Extract the [X, Y] coordinate from the center of the cell holding the provided text.  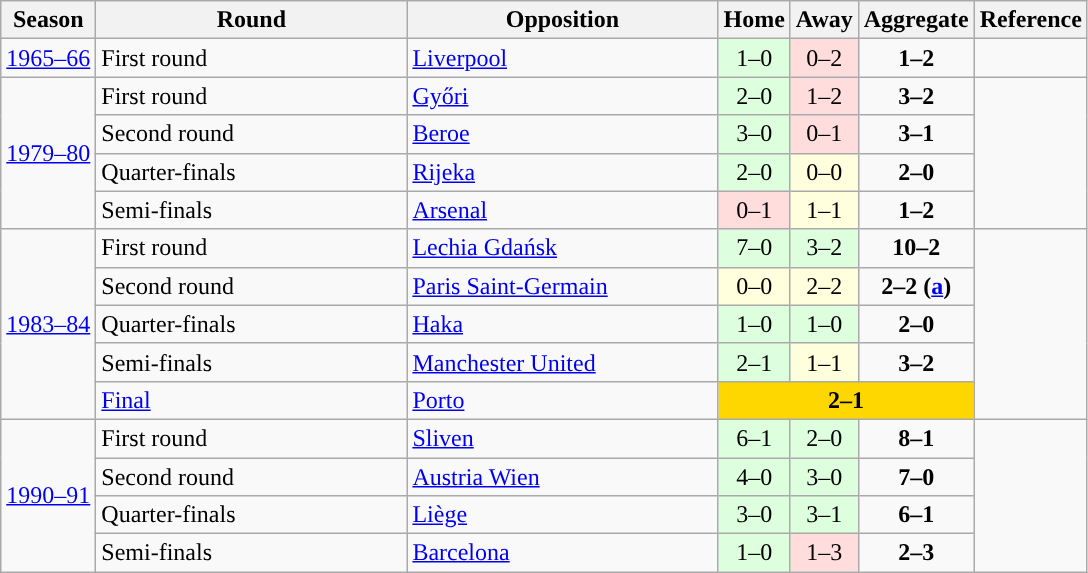
Reference [1030, 20]
Győri [562, 96]
Liverpool [562, 58]
Home [754, 20]
1965–66 [48, 58]
1983–84 [48, 324]
1979–80 [48, 153]
Austria Wien [562, 477]
Aggregate [916, 20]
Round [252, 20]
1–3 [824, 553]
Manchester United [562, 362]
Rijeka [562, 172]
Opposition [562, 20]
1990–91 [48, 495]
Liège [562, 515]
Sliven [562, 438]
Arsenal [562, 210]
Beroe [562, 134]
4–0 [754, 477]
Porto [562, 400]
2–3 [916, 553]
Away [824, 20]
Lechia Gdańsk [562, 248]
0–2 [824, 58]
Haka [562, 324]
2–2 [824, 286]
Barcelona [562, 553]
Final [252, 400]
Season [48, 20]
10–2 [916, 248]
2–2 (a) [916, 286]
8–1 [916, 438]
Paris Saint-Germain [562, 286]
